Determine the [X, Y] coordinate at the center of the cell enclosing the given text.  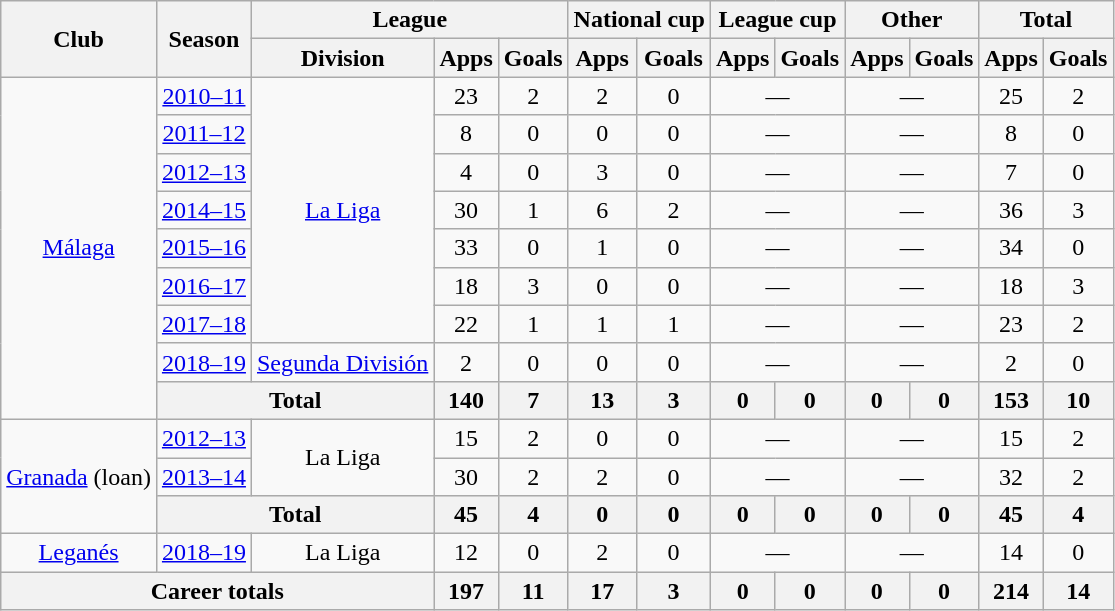
Málaga [79, 248]
12 [466, 553]
25 [1011, 96]
11 [533, 591]
214 [1011, 591]
League cup [777, 20]
153 [1011, 400]
10 [1078, 400]
Other [912, 20]
197 [466, 591]
140 [466, 400]
Granada (loan) [79, 476]
13 [602, 400]
2015–16 [204, 248]
33 [466, 248]
Segunda División [342, 362]
32 [1011, 477]
2013–14 [204, 477]
34 [1011, 248]
Division [342, 58]
National cup [639, 20]
Club [79, 39]
6 [602, 210]
2010–11 [204, 96]
2017–18 [204, 324]
Leganés [79, 553]
2016–17 [204, 286]
22 [466, 324]
Season [204, 39]
2011–12 [204, 134]
Career totals [218, 591]
36 [1011, 210]
2014–15 [204, 210]
League [410, 20]
17 [602, 591]
